Identify which cell holds the provided text, then report its [x, y] central coordinate. 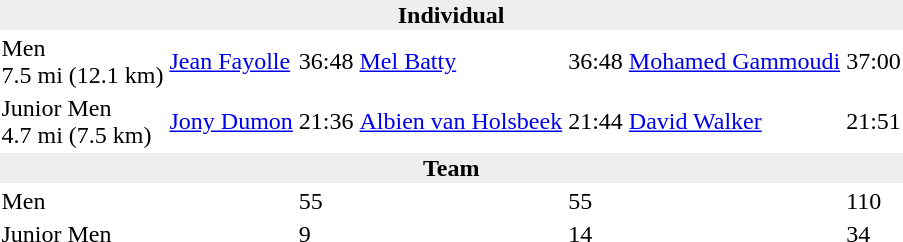
37:00 [874, 62]
David Walker [734, 122]
Mohamed Gammoudi [734, 62]
21:44 [596, 122]
Jean Fayolle [231, 62]
Team [451, 168]
110 [874, 201]
21:51 [874, 122]
Junior Men4.7 mi (7.5 km) [82, 122]
Mel Batty [461, 62]
Men [82, 201]
Jony Dumon [231, 122]
Albien van Holsbeek [461, 122]
21:36 [326, 122]
Individual [451, 15]
Men7.5 mi (12.1 km) [82, 62]
